Extract the [x, y] coordinate from the center of the cell holding the provided text.  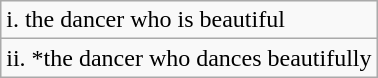
ii. *the dancer who dances beautifully [189, 58]
i. the dancer who is beautiful [189, 20]
